Find where the given text appears and provide that cell's center as (X, Y) coordinate. 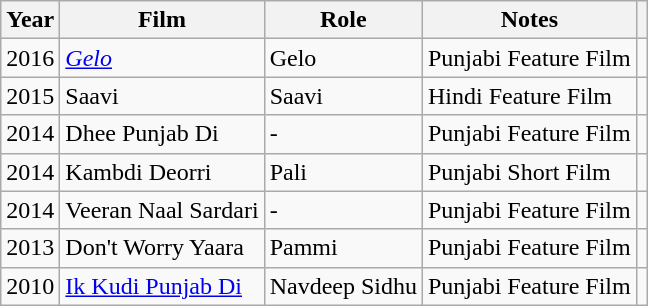
2015 (30, 96)
2016 (30, 58)
Don't Worry Yaara (162, 248)
Year (30, 20)
2010 (30, 286)
Navdeep Sidhu (343, 286)
2013 (30, 248)
Dhee Punjab Di (162, 134)
Role (343, 20)
Kambdi Deorri (162, 172)
Notes (529, 20)
Pammi (343, 248)
Ik Kudi Punjab Di (162, 286)
Pali (343, 172)
Hindi Feature Film (529, 96)
Punjabi Short Film (529, 172)
Veeran Naal Sardari (162, 210)
Film (162, 20)
